Determine the (X, Y) coordinate at the center of the cell enclosing the given text.  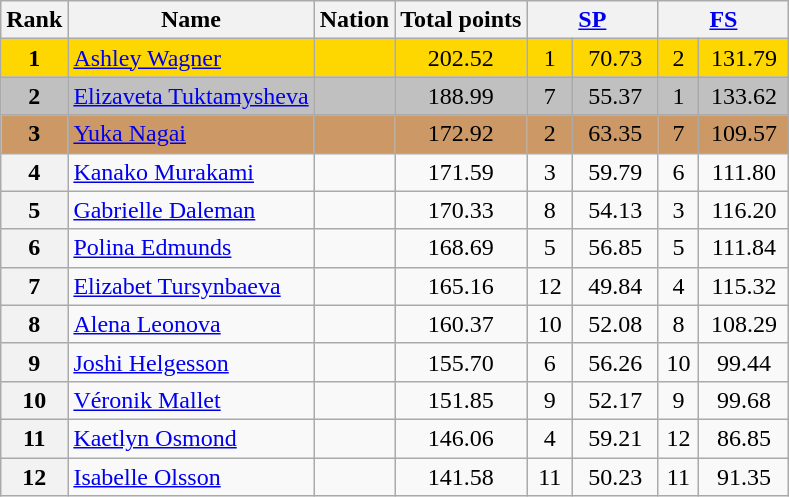
91.35 (744, 477)
59.21 (616, 438)
133.62 (744, 96)
Ashley Wagner (191, 58)
155.70 (461, 362)
Polina Edmunds (191, 248)
Elizaveta Tuktamysheva (191, 96)
99.68 (744, 400)
Gabrielle Daleman (191, 210)
99.44 (744, 362)
52.17 (616, 400)
Name (191, 20)
86.85 (744, 438)
Isabelle Olsson (191, 477)
SP (592, 20)
59.79 (616, 172)
63.35 (616, 134)
170.33 (461, 210)
Kanako Murakami (191, 172)
168.69 (461, 248)
Rank (34, 20)
Yuka Nagai (191, 134)
50.23 (616, 477)
116.20 (744, 210)
172.92 (461, 134)
52.08 (616, 324)
108.29 (744, 324)
Elizabet Tursynbaeva (191, 286)
Véronik Mallet (191, 400)
Joshi Helgesson (191, 362)
171.59 (461, 172)
141.58 (461, 477)
146.06 (461, 438)
Kaetlyn Osmond (191, 438)
56.85 (616, 248)
202.52 (461, 58)
188.99 (461, 96)
55.37 (616, 96)
Nation (354, 20)
Alena Leonova (191, 324)
151.85 (461, 400)
70.73 (616, 58)
54.13 (616, 210)
111.80 (744, 172)
Total points (461, 20)
49.84 (616, 286)
111.84 (744, 248)
165.16 (461, 286)
FS (724, 20)
109.57 (744, 134)
160.37 (461, 324)
56.26 (616, 362)
131.79 (744, 58)
115.32 (744, 286)
